Return the [x, y] coordinate for the center point of the cell that contains the specified text.  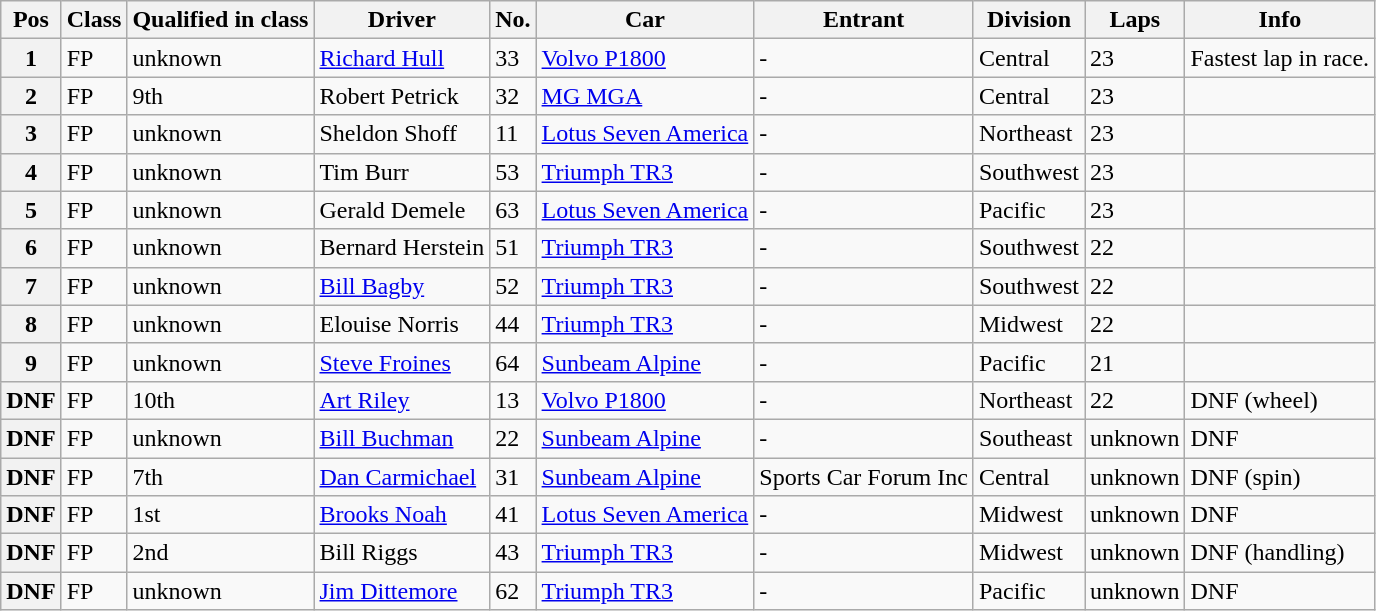
Class [94, 20]
Tim Burr [402, 172]
Elouise Norris [402, 324]
10th [220, 400]
64 [513, 362]
33 [513, 58]
Entrant [864, 20]
DNF (handling) [1280, 553]
13 [513, 400]
32 [513, 96]
7 [31, 286]
Bill Bagby [402, 286]
Gerald Demele [402, 210]
Pos [31, 20]
DNF (wheel) [1280, 400]
62 [513, 591]
Laps [1135, 20]
Southeast [1028, 438]
No. [513, 20]
11 [513, 134]
MG MGA [645, 96]
Fastest lap in race. [1280, 58]
Bill Buchman [402, 438]
Sports Car Forum Inc [864, 477]
8 [31, 324]
63 [513, 210]
6 [31, 248]
2 [31, 96]
Bernard Herstein [402, 248]
Division [1028, 20]
43 [513, 553]
21 [1135, 362]
9th [220, 96]
31 [513, 477]
2nd [220, 553]
Robert Petrick [402, 96]
Info [1280, 20]
1 [31, 58]
44 [513, 324]
9 [31, 362]
Jim Dittemore [402, 591]
Qualified in class [220, 20]
51 [513, 248]
Sheldon Shoff [402, 134]
Steve Froines [402, 362]
3 [31, 134]
41 [513, 515]
Dan Carmichael [402, 477]
Car [645, 20]
Brooks Noah [402, 515]
DNF (spin) [1280, 477]
Art Riley [402, 400]
Bill Riggs [402, 553]
53 [513, 172]
52 [513, 286]
7th [220, 477]
4 [31, 172]
1st [220, 515]
5 [31, 210]
Driver [402, 20]
Richard Hull [402, 58]
